Detect which cell encompasses the target text, then output its (x, y) center coordinate. 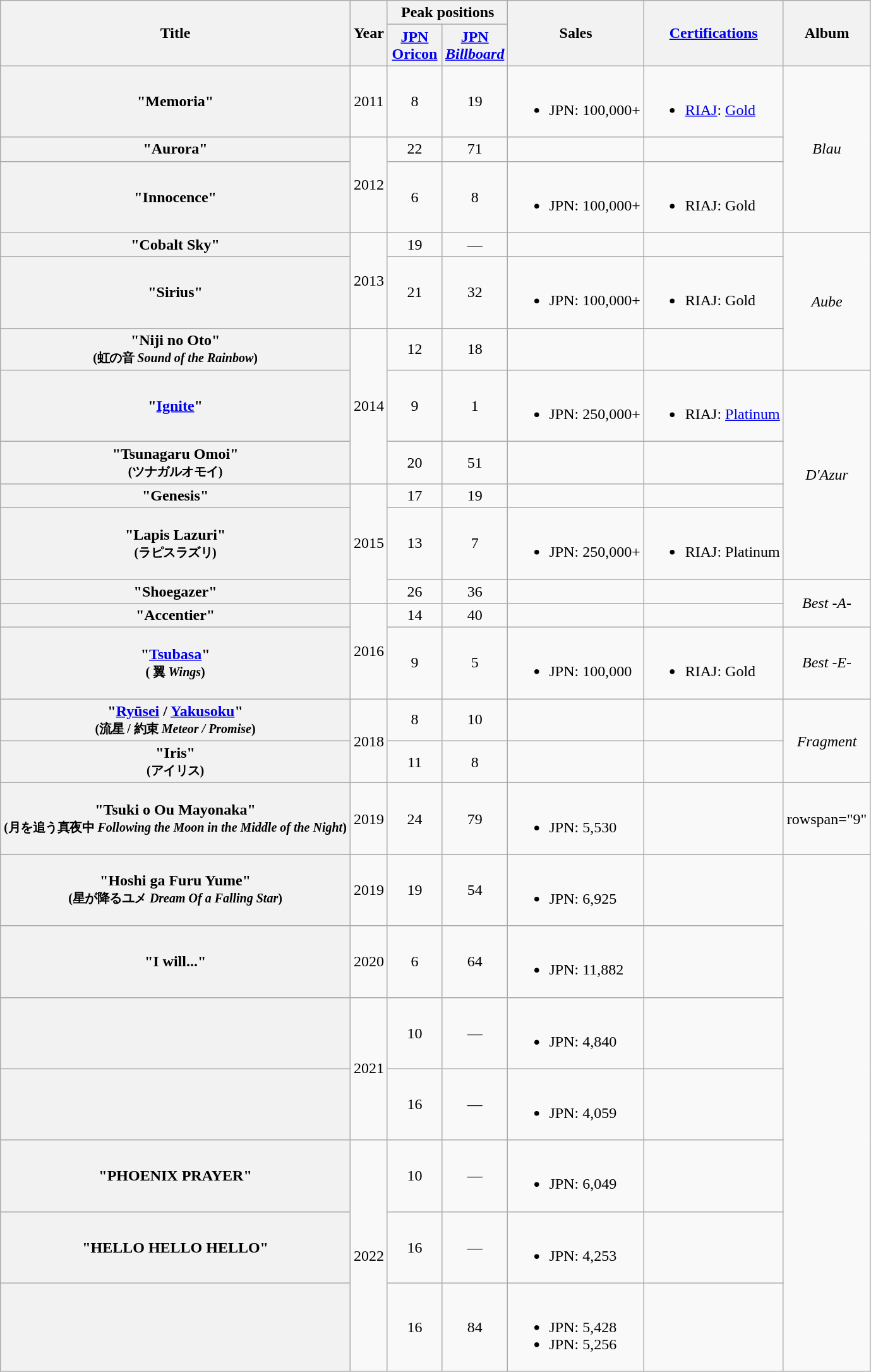
20 (414, 463)
JPN: 11,882 (576, 962)
2022 (369, 1256)
14 (414, 616)
"Memoria" (176, 101)
"Ryūsei / Yakusoku" (流星 / 約束 Meteor / Promise) (176, 720)
84 (474, 1327)
2014 (369, 406)
"Hoshi ga Furu Yume"(星が降るユメ Dream Of a Falling Star) (176, 890)
JPN: 6,925 (576, 890)
2020 (369, 962)
JPN: 5,428 JPN: 5,256 (576, 1327)
"HELLO HELLO HELLO" (176, 1248)
Album (827, 33)
12 (414, 349)
Peak positions (447, 13)
22 (414, 149)
Year (369, 33)
51 (474, 463)
54 (474, 890)
Fragment (827, 741)
17 (414, 495)
79 (474, 819)
"Tsubasa" ( 翼 Wings) (176, 664)
JPN Oricon (414, 46)
Best -E- (827, 664)
"Genesis" (176, 495)
"Tsunagaru Omoi" (ツナガルオモイ) (176, 463)
JPN: 4,059 (576, 1105)
"PHOENIX PRAYER" (176, 1175)
"I will..." (176, 962)
"Accentier" (176, 616)
JPN: 100,000 (576, 664)
18 (474, 349)
5 (474, 664)
"Cobalt Sky" (176, 245)
36 (474, 591)
Certifications (714, 33)
JPN: 5,530 (576, 819)
JPN: 4,840 (576, 1033)
"Ignite" (176, 406)
JPN: 6,049 (576, 1175)
2016 (369, 651)
Title (176, 33)
7 (474, 543)
Best -A- (827, 603)
1 (474, 406)
rowspan="9" (827, 819)
64 (474, 962)
2012 (369, 185)
JPNBillboard (474, 46)
2018 (369, 741)
24 (414, 819)
Blau (827, 149)
40 (474, 616)
"Lapis Lazuri" (ラピスラズリ) (176, 543)
"Iris" (アイリス) (176, 762)
11 (414, 762)
"Shoegazer" (176, 591)
Sales (576, 33)
2021 (369, 1069)
D'Azur (827, 475)
2013 (369, 281)
"Innocence" (176, 197)
JPN: 4,253 (576, 1248)
"Tsuki o Ou Mayonaka" (月を追う真夜中 Following the Moon in the Middle of the Night) (176, 819)
2011 (369, 101)
"Aurora" (176, 149)
26 (414, 591)
2015 (369, 543)
21 (414, 292)
71 (474, 149)
"Sirius" (176, 292)
13 (414, 543)
"Niji no Oto" (虹の音 Sound of the Rainbow) (176, 349)
32 (474, 292)
Aube (827, 301)
